Capture the cell that displays the provided text and extract its [x, y] central coordinate. 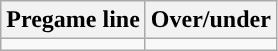
Pregame line [74, 20]
Over/under [210, 20]
